Return the [X, Y] coordinate for the center point of the cell that contains the specified text.  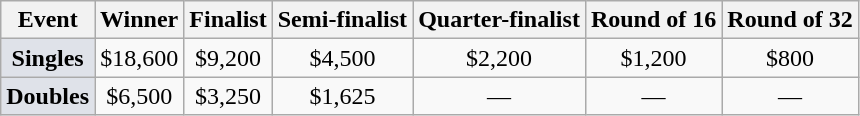
Event [48, 20]
Winner [138, 20]
$2,200 [500, 58]
$1,200 [653, 58]
$4,500 [342, 58]
$3,250 [228, 96]
Quarter-finalist [500, 20]
Singles [48, 58]
Semi-finalist [342, 20]
$1,625 [342, 96]
$6,500 [138, 96]
Doubles [48, 96]
$9,200 [228, 58]
$18,600 [138, 58]
Round of 16 [653, 20]
Finalist [228, 20]
$800 [790, 58]
Round of 32 [790, 20]
